Scan for the cell matching the given text and deliver its (x, y) coordinate at center. 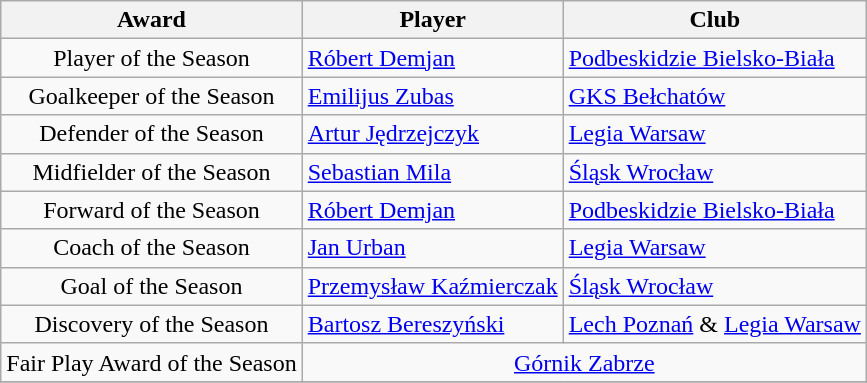
Jan Urban (432, 248)
Goal of the Season (152, 286)
Award (152, 20)
Przemysław Kaźmierczak (432, 286)
GKS Bełchatów (714, 96)
Player (432, 20)
Artur Jędrzejczyk (432, 134)
Górnik Zabrze (584, 362)
Midfielder of the Season (152, 172)
Defender of the Season (152, 134)
Club (714, 20)
Coach of the Season (152, 248)
Fair Play Award of the Season (152, 362)
Sebastian Mila (432, 172)
Goalkeeper of the Season (152, 96)
Emilijus Zubas (432, 96)
Forward of the Season (152, 210)
Player of the Season (152, 58)
Discovery of the Season (152, 324)
Bartosz Bereszyński (432, 324)
Lech Poznań & Legia Warsaw (714, 324)
